Pinpoint the cell where the given text exists, returning its [X, Y] midpoint coordinate. 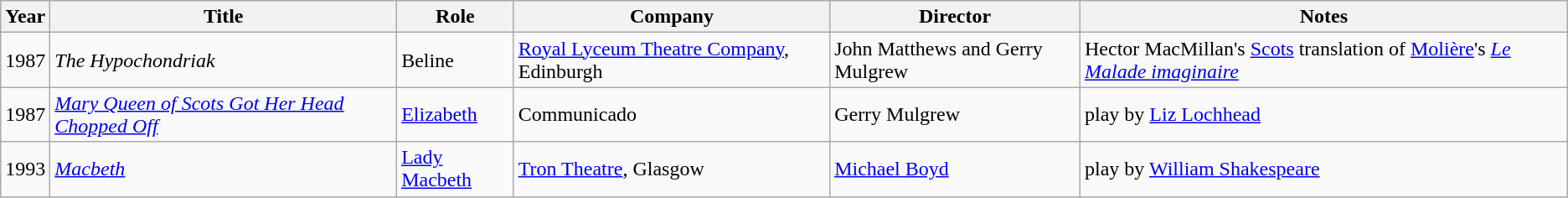
Hector MacMillan's Scots translation of Molière's Le Malade imaginaire [1324, 60]
Gerry Mulgrew [955, 114]
Beline [456, 60]
Director [955, 17]
John Matthews and Gerry Mulgrew [955, 60]
Notes [1324, 17]
Communicado [672, 114]
play by Liz Lochhead [1324, 114]
Role [456, 17]
Year [25, 17]
Macbeth [224, 169]
Lady Macbeth [456, 169]
1993 [25, 169]
Elizabeth [456, 114]
play by William Shakespeare [1324, 169]
Tron Theatre, Glasgow [672, 169]
Title [224, 17]
The Hypochondriak [224, 60]
Michael Boyd [955, 169]
Royal Lyceum Theatre Company, Edinburgh [672, 60]
Mary Queen of Scots Got Her Head Chopped Off [224, 114]
Company [672, 17]
